Determine the (x, y) coordinate at the center of the cell enclosing the given text.  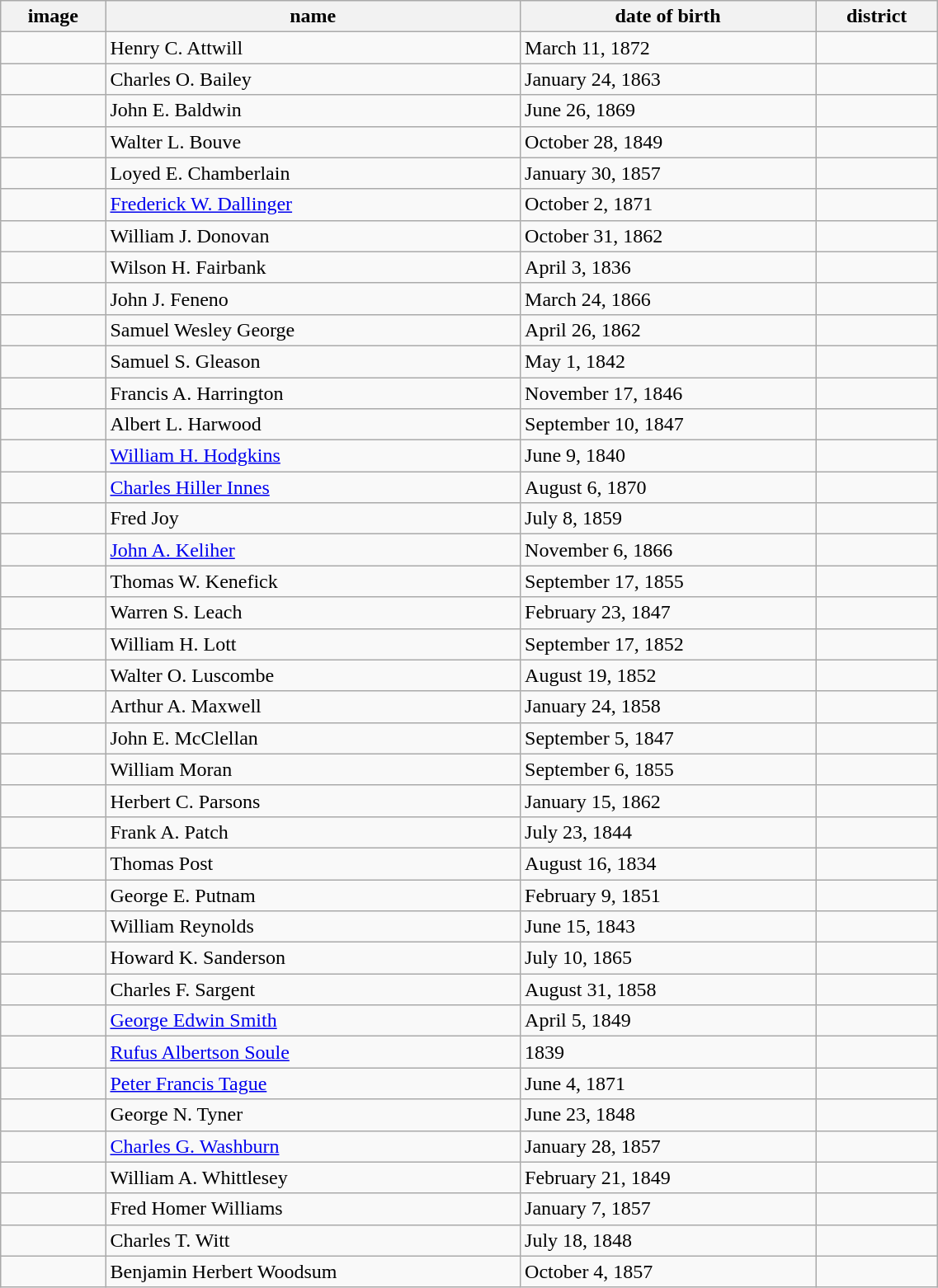
George Edwin Smith (313, 1021)
George N. Tyner (313, 1115)
William H. Lott (313, 644)
August 19, 1852 (668, 675)
Samuel S. Gleason (313, 361)
image (53, 16)
June 9, 1840 (668, 456)
September 17, 1852 (668, 644)
January 7, 1857 (668, 1209)
September 6, 1855 (668, 769)
Benjamin Herbert Woodsum (313, 1272)
William H. Hodgkins (313, 456)
William Moran (313, 769)
Thomas W. Kenefick (313, 581)
name (313, 16)
William Reynolds (313, 927)
Charles Hiller Innes (313, 487)
June 26, 1869 (668, 110)
Wilson H. Fairbank (313, 267)
William J. Donovan (313, 236)
William A. Whittlesey (313, 1178)
Henry C. Attwill (313, 48)
Peter Francis Tague (313, 1084)
Fred Homer Williams (313, 1209)
June 4, 1871 (668, 1084)
John J. Feneno (313, 298)
April 26, 1862 (668, 330)
February 23, 1847 (668, 613)
July 23, 1844 (668, 832)
John E. Baldwin (313, 110)
Francis A. Harrington (313, 393)
July 18, 1848 (668, 1240)
November 6, 1866 (668, 550)
Fred Joy (313, 519)
Arthur A. Maxwell (313, 707)
Thomas Post (313, 863)
Rufus Albertson Soule (313, 1052)
Walter O. Luscombe (313, 675)
Charles G. Washburn (313, 1146)
November 17, 1846 (668, 393)
July 8, 1859 (668, 519)
Charles O. Bailey (313, 79)
April 5, 1849 (668, 1021)
January 24, 1858 (668, 707)
1839 (668, 1052)
January 30, 1857 (668, 173)
Frank A. Patch (313, 832)
April 3, 1836 (668, 267)
Charles F. Sargent (313, 990)
Charles T. Witt (313, 1240)
date of birth (668, 16)
September 17, 1855 (668, 581)
May 1, 1842 (668, 361)
John E. McClellan (313, 738)
February 21, 1849 (668, 1178)
district (877, 16)
February 9, 1851 (668, 895)
August 6, 1870 (668, 487)
October 28, 1849 (668, 142)
June 23, 1848 (668, 1115)
Loyed E. Chamberlain (313, 173)
Walter L. Bouve (313, 142)
August 16, 1834 (668, 863)
Warren S. Leach (313, 613)
October 4, 1857 (668, 1272)
October 2, 1871 (668, 204)
John A. Keliher (313, 550)
August 31, 1858 (668, 990)
March 24, 1866 (668, 298)
George E. Putnam (313, 895)
March 11, 1872 (668, 48)
Howard K. Sanderson (313, 958)
October 31, 1862 (668, 236)
June 15, 1843 (668, 927)
Samuel Wesley George (313, 330)
Frederick W. Dallinger (313, 204)
September 10, 1847 (668, 425)
Albert L. Harwood (313, 425)
July 10, 1865 (668, 958)
September 5, 1847 (668, 738)
Herbert C. Parsons (313, 801)
January 28, 1857 (668, 1146)
January 24, 1863 (668, 79)
January 15, 1862 (668, 801)
